Output the [X, Y] coordinate of the center of the cell containing the given text.  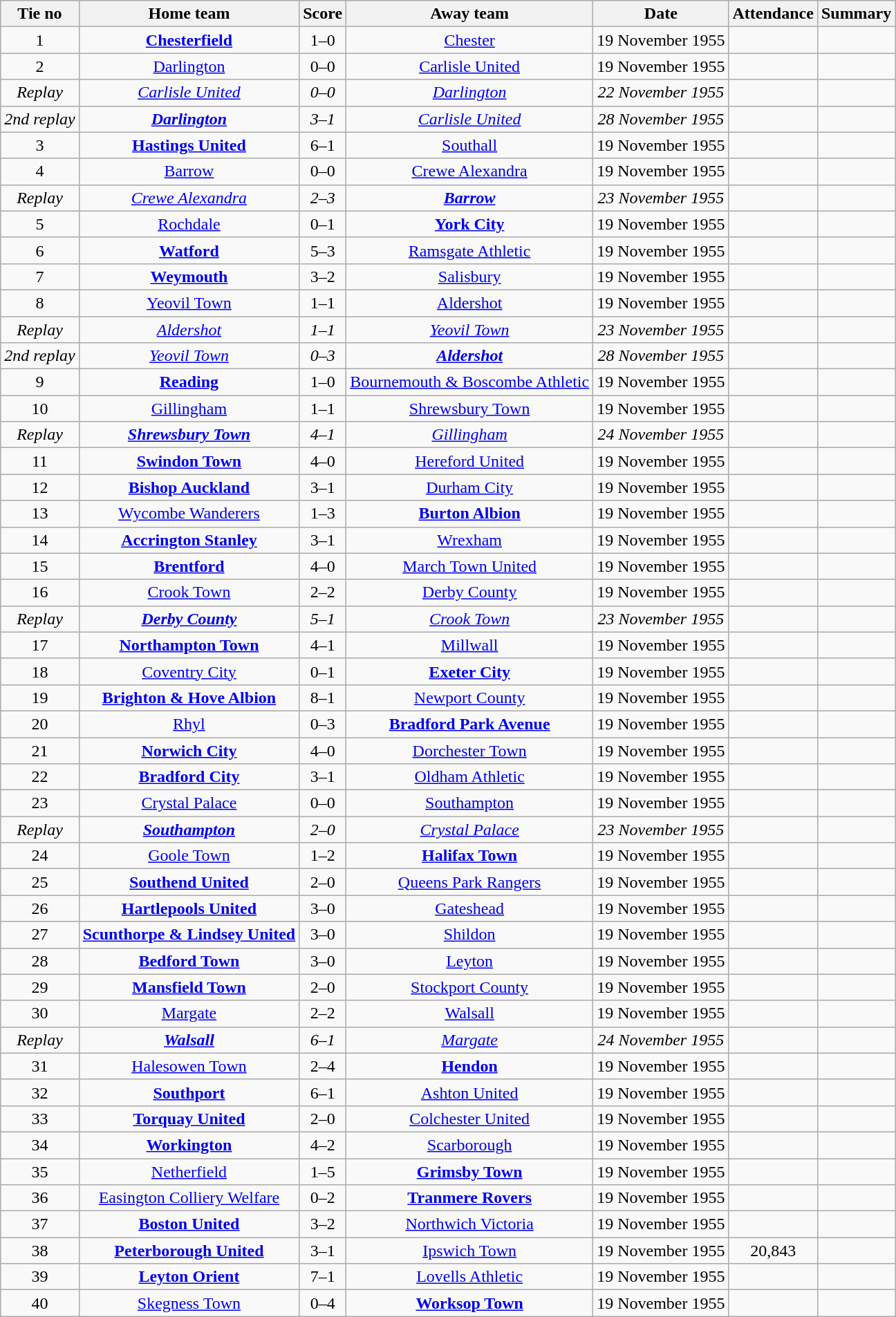
Tie no [40, 14]
3 [40, 145]
Bishop Auckland [189, 487]
Home team [189, 14]
Away team [470, 14]
Halesowen Town [189, 1066]
Exeter City [470, 671]
Stockport County [470, 987]
23 [40, 803]
Brighton & Hove Albion [189, 698]
Summary [856, 14]
27 [40, 935]
22 [40, 777]
10 [40, 409]
York City [470, 224]
Halifax Town [470, 856]
11 [40, 461]
15 [40, 566]
Ipswich Town [470, 1251]
Durham City [470, 487]
25 [40, 882]
20,843 [773, 1251]
Bournemouth & Boscombe Athletic [470, 382]
Southport [189, 1092]
Chester [470, 40]
March Town United [470, 566]
Leyton [470, 961]
Easington Colliery Welfare [189, 1198]
Rhyl [189, 724]
2 [40, 66]
5–1 [323, 619]
Workington [189, 1145]
14 [40, 540]
Bedford Town [189, 961]
Coventry City [189, 671]
Hendon [470, 1066]
Salisbury [470, 277]
Worksop Town [470, 1303]
13 [40, 514]
Wrexham [470, 540]
Hastings United [189, 145]
7–1 [323, 1277]
7 [40, 277]
Chesterfield [189, 40]
Hartlepools United [189, 908]
36 [40, 1198]
Skegness Town [189, 1303]
Grimsby Town [470, 1172]
Rochdale [189, 224]
Northwich Victoria [470, 1224]
Hereford United [470, 461]
5 [40, 224]
Southall [470, 145]
21 [40, 750]
1–2 [323, 856]
Boston United [189, 1224]
17 [40, 645]
Norwich City [189, 750]
Wycombe Wanderers [189, 514]
Newport County [470, 698]
2–3 [323, 198]
9 [40, 382]
Torquay United [189, 1119]
0–4 [323, 1303]
29 [40, 987]
6 [40, 250]
37 [40, 1224]
32 [40, 1092]
Netherfield [189, 1172]
Burton Albion [470, 514]
35 [40, 1172]
2–4 [323, 1066]
Watford [189, 250]
33 [40, 1119]
Score [323, 14]
Leyton Orient [189, 1277]
Peterborough United [189, 1251]
39 [40, 1277]
28 [40, 961]
8 [40, 303]
19 [40, 698]
Goole Town [189, 856]
Scarborough [470, 1145]
4–2 [323, 1145]
Millwall [470, 645]
5–3 [323, 250]
Date [661, 14]
4 [40, 171]
1–3 [323, 514]
Northampton Town [189, 645]
38 [40, 1251]
Lovells Athletic [470, 1277]
18 [40, 671]
Reading [189, 382]
Shildon [470, 935]
8–1 [323, 698]
30 [40, 1014]
1 [40, 40]
1–5 [323, 1172]
12 [40, 487]
20 [40, 724]
Weymouth [189, 277]
Ramsgate Athletic [470, 250]
Tranmere Rovers [470, 1198]
26 [40, 908]
Ashton United [470, 1092]
Gateshead [470, 908]
Colchester United [470, 1119]
Accrington Stanley [189, 540]
Queens Park Rangers [470, 882]
40 [40, 1303]
Dorchester Town [470, 750]
31 [40, 1066]
Swindon Town [189, 461]
Bradford City [189, 777]
Attendance [773, 14]
0–2 [323, 1198]
Brentford [189, 566]
22 November 1955 [661, 93]
Southend United [189, 882]
Mansfield Town [189, 987]
Oldham Athletic [470, 777]
16 [40, 592]
24 [40, 856]
Scunthorpe & Lindsey United [189, 935]
Bradford Park Avenue [470, 724]
34 [40, 1145]
